For the text-containing cell, return its midpoint in (X, Y) coordinate format. 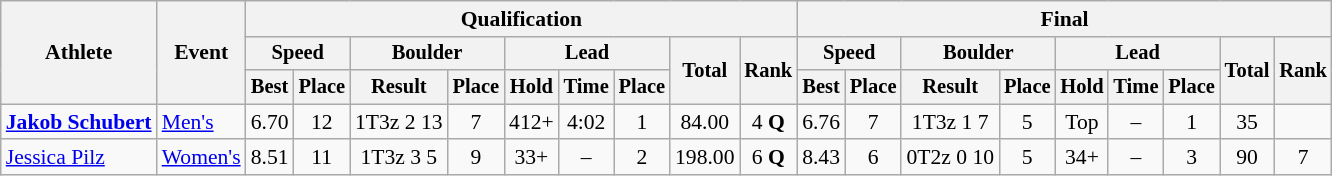
Jessica Pilz (79, 158)
0T2z 0 10 (950, 158)
1T3z 1 7 (950, 122)
6.76 (821, 122)
Top (1082, 122)
11 (322, 158)
Qualification (522, 19)
8.43 (821, 158)
Men's (202, 122)
2 (642, 158)
4 Q (769, 122)
4:02 (586, 122)
412+ (532, 122)
8.51 (270, 158)
Jakob Schubert (79, 122)
198.00 (704, 158)
6 (873, 158)
33+ (532, 158)
35 (1248, 122)
1T3z 3 5 (399, 158)
Event (202, 52)
6.70 (270, 122)
90 (1248, 158)
3 (1191, 158)
34+ (1082, 158)
84.00 (704, 122)
Women's (202, 158)
6 Q (769, 158)
Final (1064, 19)
1T3z 2 13 (399, 122)
12 (322, 122)
Athlete (79, 52)
9 (476, 158)
